From the cell containing the given text, extract its center point as [X, Y] coordinate. 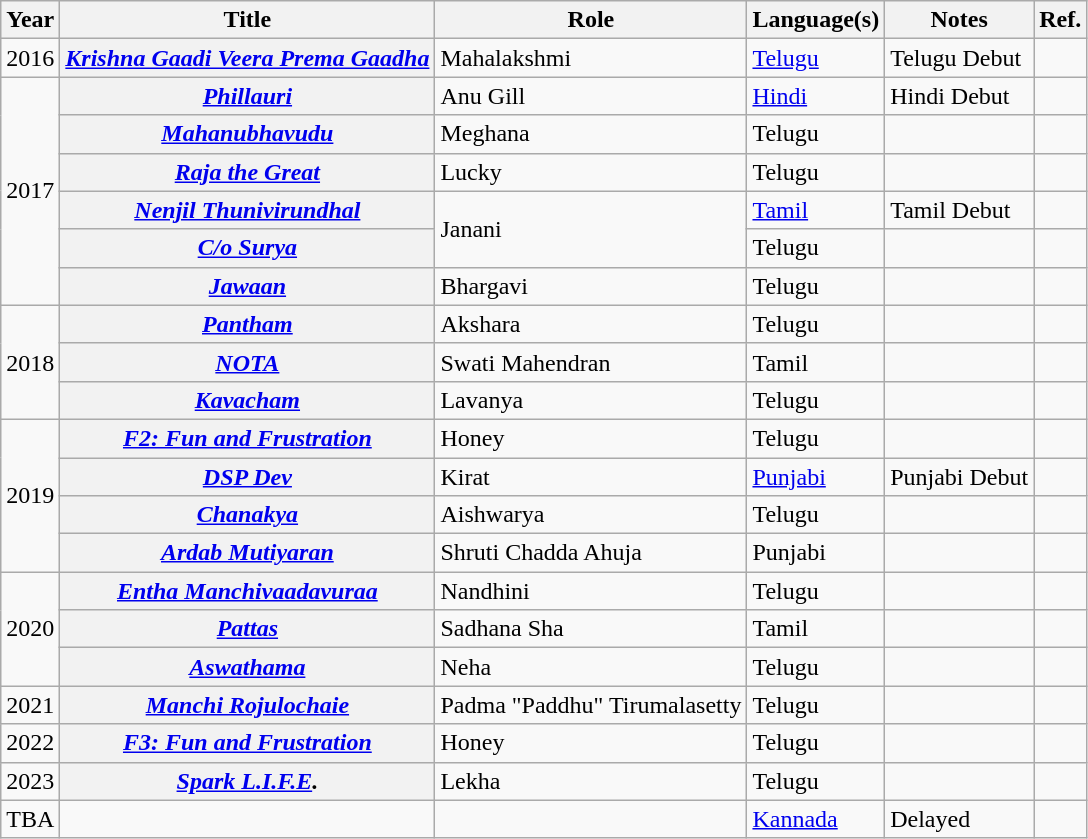
2022 [30, 743]
F2: Fun and Frustration [248, 438]
Meghana [591, 134]
Manchi Rojulochaie [248, 705]
Role [591, 20]
Pattas [248, 629]
Mahanubhavudu [248, 134]
Sadhana Sha [591, 629]
Lekha [591, 781]
Kavacham [248, 400]
Ref. [1060, 20]
Spark L.I.F.E. [248, 781]
Chanakya [248, 515]
Nandhini [591, 591]
2020 [30, 629]
Year [30, 20]
2019 [30, 495]
2016 [30, 58]
NOTA [248, 362]
DSP Dev [248, 477]
Pantham [248, 324]
Shruti Chadda Ahuja [591, 553]
Lucky [591, 172]
Lavanya [591, 400]
2021 [30, 705]
Kirat [591, 477]
Bhargavi [591, 286]
Ardab Mutiyaran [248, 553]
Aishwarya [591, 515]
Raja the Great [248, 172]
Akshara [591, 324]
Phillauri [248, 96]
Entha Manchivaadavuraa [248, 591]
Nenjil Thunivirundhal [248, 210]
Mahalakshmi [591, 58]
Jawaan [248, 286]
2017 [30, 191]
Delayed [960, 819]
Krishna Gaadi Veera Prema Gaadha [248, 58]
F3: Fun and Frustration [248, 743]
Telugu Debut [960, 58]
Hindi Debut [960, 96]
C/o Surya [248, 248]
Language(s) [816, 20]
Swati Mahendran [591, 362]
Kannada [816, 819]
2023 [30, 781]
TBA [30, 819]
Janani [591, 229]
Padma "Paddhu" Tirumalasetty [591, 705]
Tamil Debut [960, 210]
2018 [30, 362]
Aswathama [248, 667]
Punjabi Debut [960, 477]
Hindi [816, 96]
Notes [960, 20]
Neha [591, 667]
Title [248, 20]
Anu Gill [591, 96]
